Locate the cell with the specified text and output its [x, y] center coordinate. 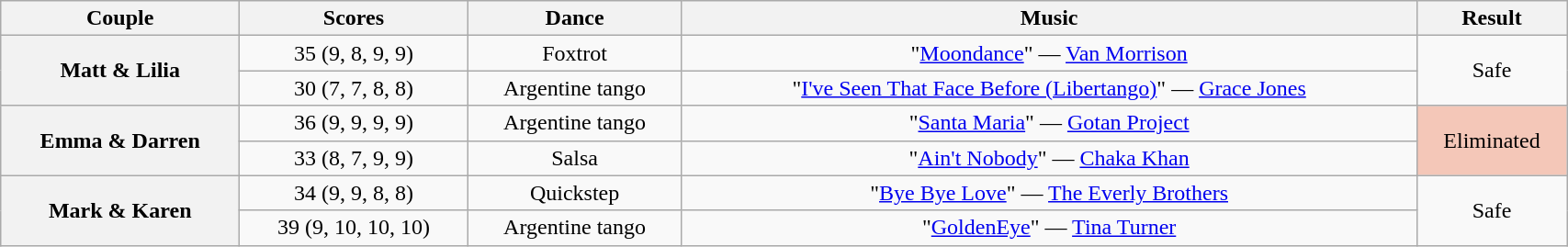
Eliminated [1492, 140]
Result [1492, 18]
Scores [354, 18]
"Ain't Nobody" — Chaka Khan [1049, 158]
30 (7, 7, 8, 8) [354, 88]
Foxtrot [575, 53]
"Moondance" — Van Morrison [1049, 53]
Couple [120, 18]
Music [1049, 18]
34 (9, 9, 8, 8) [354, 193]
Emma & Darren [120, 140]
Matt & Lilia [120, 71]
"GoldenEye" — Tina Turner [1049, 228]
"Bye Bye Love" — The Everly Brothers [1049, 193]
33 (8, 7, 9, 9) [354, 158]
"Santa Maria" — Gotan Project [1049, 123]
Mark & Karen [120, 210]
Quickstep [575, 193]
36 (9, 9, 9, 9) [354, 123]
Dance [575, 18]
Salsa [575, 158]
35 (9, 8, 9, 9) [354, 53]
"I've Seen That Face Before (Libertango)" — Grace Jones [1049, 88]
39 (9, 10, 10, 10) [354, 228]
